Scan for the cell matching the given text and deliver its [X, Y] coordinate at center. 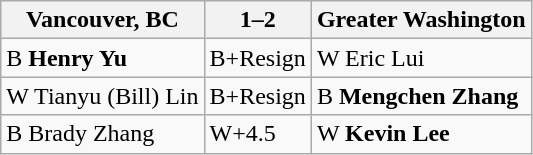
W Tianyu (Bill) Lin [102, 96]
W Eric Lui [421, 58]
Greater Washington [421, 20]
B Henry Yu [102, 58]
1–2 [258, 20]
B Brady Zhang [102, 134]
W Kevin Lee [421, 134]
Vancouver, BC [102, 20]
B Mengchen Zhang [421, 96]
W+4.5 [258, 134]
